Detect which cell encompasses the target text, then output its [x, y] center coordinate. 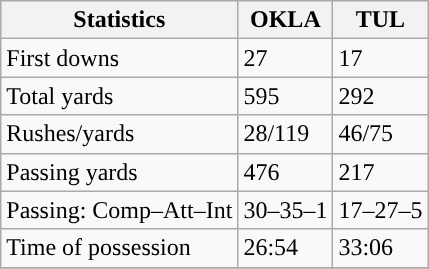
First downs [120, 58]
27 [286, 58]
46/75 [380, 134]
Passing: Comp–Att–Int [120, 210]
292 [380, 96]
217 [380, 172]
30–35–1 [286, 210]
Statistics [120, 20]
28/119 [286, 134]
476 [286, 172]
Total yards [120, 96]
17 [380, 58]
Rushes/yards [120, 134]
595 [286, 96]
26:54 [286, 248]
TUL [380, 20]
33:06 [380, 248]
Time of possession [120, 248]
17–27–5 [380, 210]
Passing yards [120, 172]
OKLA [286, 20]
